For the text-containing cell, return its midpoint in [x, y] coordinate format. 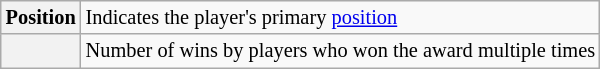
Position [41, 17]
Indicates the player's primary position [340, 17]
Number of wins by players who won the award multiple times [340, 51]
